Return [X, Y] of the center of cell containing provided text 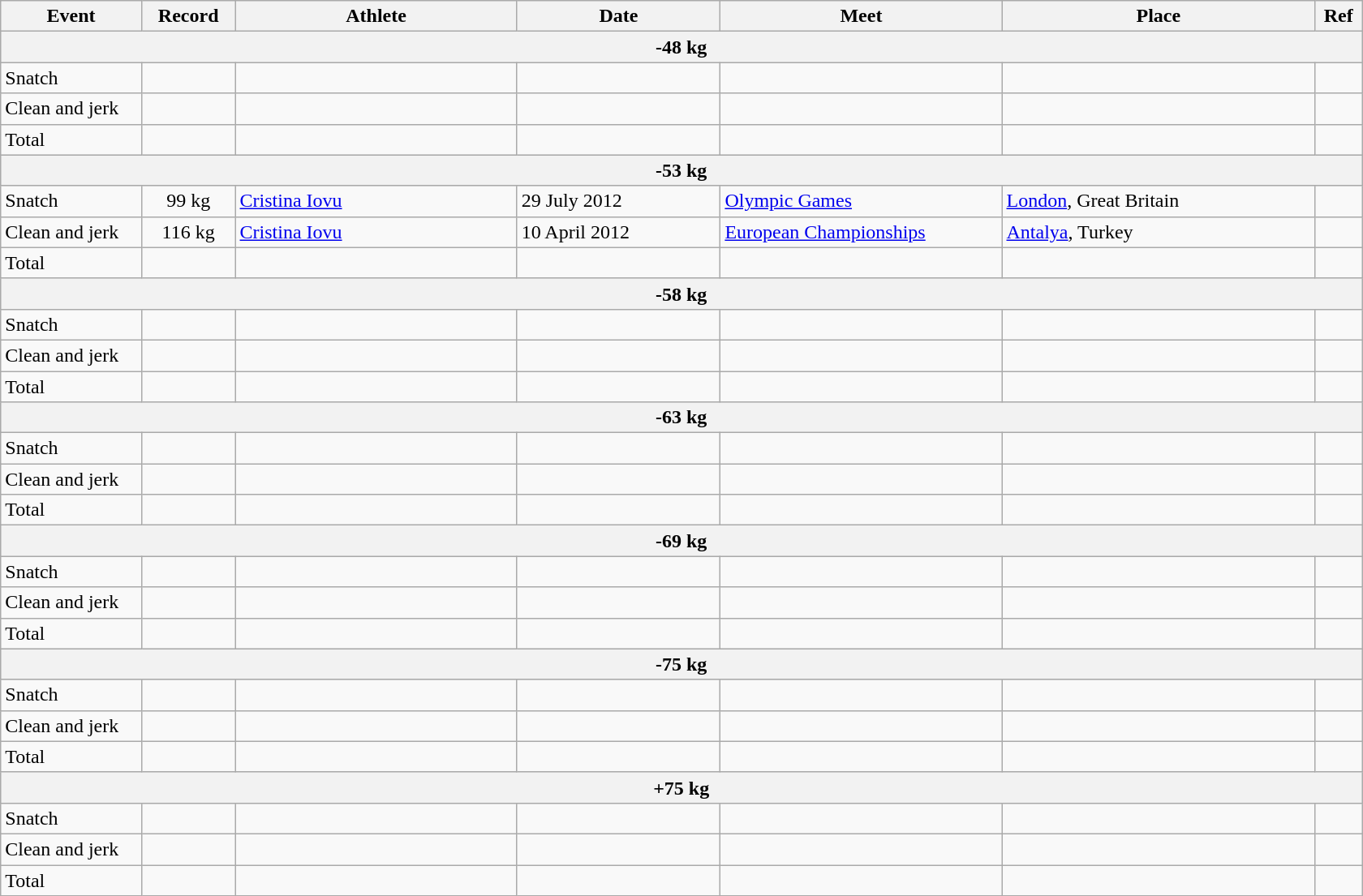
-53 kg [681, 170]
-58 kg [681, 294]
-48 kg [681, 47]
+75 kg [681, 787]
Antalya, Turkey [1159, 232]
Record [188, 16]
10 April 2012 [618, 232]
Athlete [376, 16]
116 kg [188, 232]
Place [1159, 16]
Event [71, 16]
Meet [862, 16]
Ref [1339, 16]
London, Great Britain [1159, 201]
European Championships [862, 232]
29 July 2012 [618, 201]
Date [618, 16]
-75 kg [681, 664]
Olympic Games [862, 201]
99 kg [188, 201]
-63 kg [681, 418]
-69 kg [681, 541]
